Return (X, Y) of the center of cell containing provided text 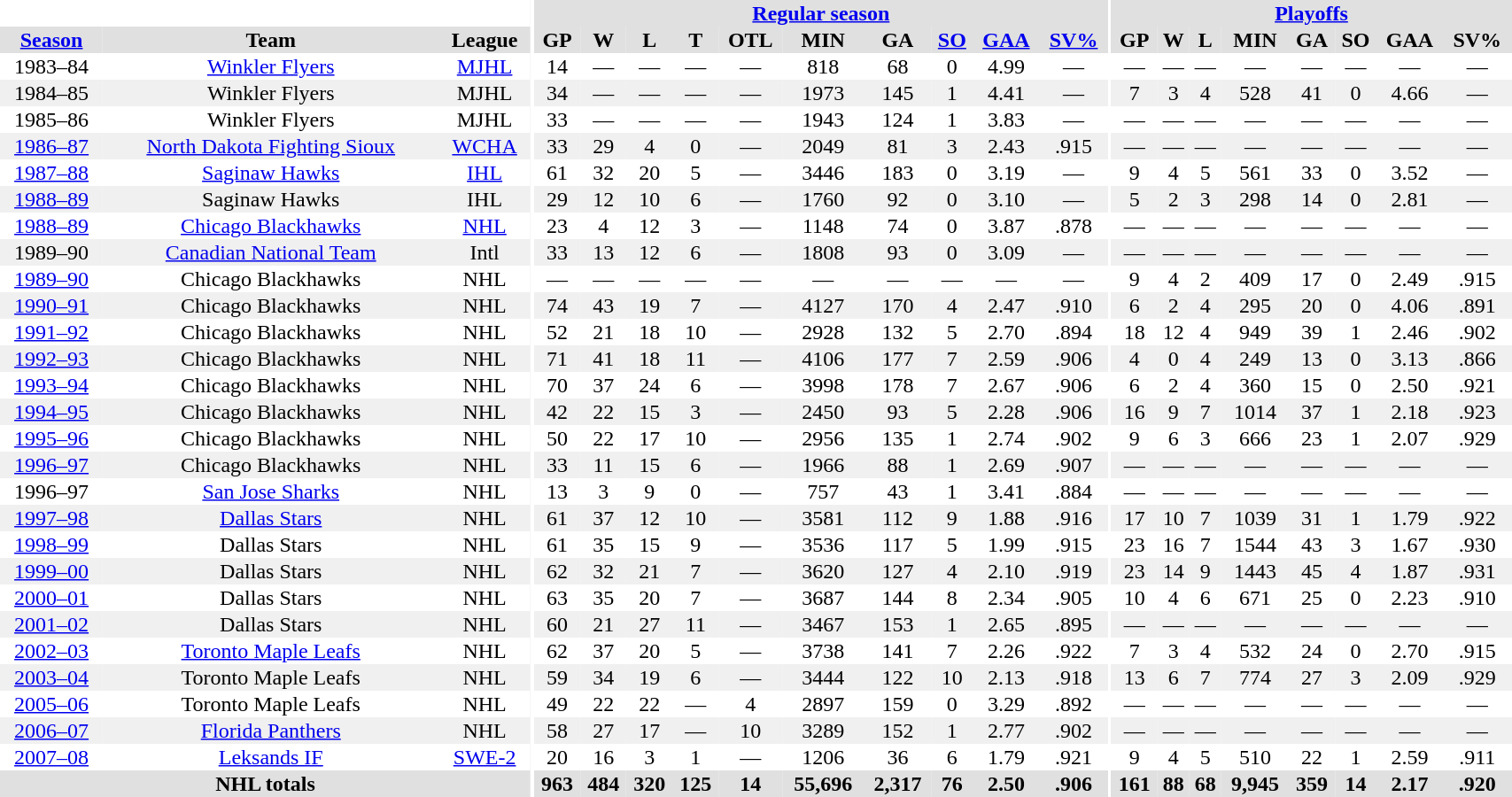
Leksands IF (271, 757)
122 (897, 677)
Team (271, 40)
2897 (823, 704)
1992–93 (51, 359)
.911 (1477, 757)
3998 (823, 385)
3.52 (1410, 173)
1999–00 (51, 571)
1966 (823, 465)
1808 (823, 252)
949 (1255, 332)
2.34 (1006, 598)
76 (951, 784)
NHL totals (266, 784)
170 (897, 306)
117 (897, 545)
1994–95 (51, 412)
92 (897, 199)
1990–91 (51, 306)
55,696 (823, 784)
1206 (823, 757)
North Dakota Fighting Sioux (271, 146)
3444 (823, 677)
249 (1255, 359)
1985–86 (51, 120)
59 (557, 677)
1986–87 (51, 146)
25 (1312, 598)
3536 (823, 545)
1993–94 (51, 385)
2.43 (1006, 146)
2.23 (1410, 598)
.894 (1074, 332)
510 (1255, 757)
.878 (1074, 226)
152 (897, 731)
124 (897, 120)
1995–96 (51, 438)
Florida Panthers (271, 731)
1.67 (1410, 545)
50 (557, 438)
70 (557, 385)
135 (897, 438)
.918 (1074, 677)
1998–99 (51, 545)
3.83 (1006, 120)
2.81 (1410, 199)
2.13 (1006, 677)
4.66 (1410, 93)
320 (649, 784)
298 (1255, 199)
3581 (823, 518)
161 (1135, 784)
52 (557, 332)
3620 (823, 571)
.931 (1477, 571)
1991–92 (51, 332)
2000–01 (51, 598)
2,317 (897, 784)
.920 (1477, 784)
360 (1255, 385)
Regular season (821, 13)
159 (897, 704)
671 (1255, 598)
2.10 (1006, 571)
153 (897, 624)
125 (695, 784)
528 (1255, 93)
3.10 (1006, 199)
League (485, 40)
2001–02 (51, 624)
1544 (1255, 545)
4106 (823, 359)
.866 (1477, 359)
2928 (823, 332)
2.67 (1006, 385)
Canadian National Team (271, 252)
Playoffs (1312, 13)
1997–98 (51, 518)
1.87 (1410, 571)
63 (557, 598)
49 (557, 704)
183 (897, 173)
144 (897, 598)
561 (1255, 173)
3.19 (1006, 173)
.884 (1074, 491)
295 (1255, 306)
3.13 (1410, 359)
484 (603, 784)
2007–08 (51, 757)
.916 (1074, 518)
SWE-2 (485, 757)
1148 (823, 226)
2005–06 (51, 704)
8 (951, 598)
OTL (750, 40)
3.41 (1006, 491)
774 (1255, 677)
141 (897, 651)
1983–84 (51, 66)
1943 (823, 120)
409 (1255, 279)
666 (1255, 438)
2.28 (1006, 412)
2002–03 (51, 651)
1.88 (1006, 518)
2.17 (1410, 784)
WCHA (485, 146)
1987–88 (51, 173)
45 (1312, 571)
2.74 (1006, 438)
T (695, 40)
3.09 (1006, 252)
81 (897, 146)
.930 (1477, 545)
Season (51, 40)
145 (897, 93)
127 (897, 571)
757 (823, 491)
132 (897, 332)
1984–85 (51, 93)
9,945 (1255, 784)
71 (557, 359)
3.87 (1006, 226)
2.09 (1410, 677)
3.29 (1006, 704)
4.06 (1410, 306)
3687 (823, 598)
.905 (1074, 598)
36 (897, 757)
.923 (1477, 412)
532 (1255, 651)
359 (1312, 784)
2.26 (1006, 651)
3446 (823, 173)
Intl (485, 252)
San Jose Sharks (271, 491)
.919 (1074, 571)
2.18 (1410, 412)
1443 (1255, 571)
1039 (1255, 518)
3738 (823, 651)
2.47 (1006, 306)
3467 (823, 624)
1.99 (1006, 545)
177 (897, 359)
2.07 (1410, 438)
2.69 (1006, 465)
2956 (823, 438)
2.77 (1006, 731)
31 (1312, 518)
1760 (823, 199)
2450 (823, 412)
.891 (1477, 306)
42 (557, 412)
2049 (823, 146)
1014 (1255, 412)
.892 (1074, 704)
112 (897, 518)
2.65 (1006, 624)
1973 (823, 93)
58 (557, 731)
2.49 (1410, 279)
.907 (1074, 465)
2006–07 (51, 731)
963 (557, 784)
178 (897, 385)
2.46 (1410, 332)
4.41 (1006, 93)
4127 (823, 306)
39 (1312, 332)
4.99 (1006, 66)
3289 (823, 731)
818 (823, 66)
60 (557, 624)
2003–04 (51, 677)
.895 (1074, 624)
